Pinpoint the cell where the given text exists, returning its (X, Y) midpoint coordinate. 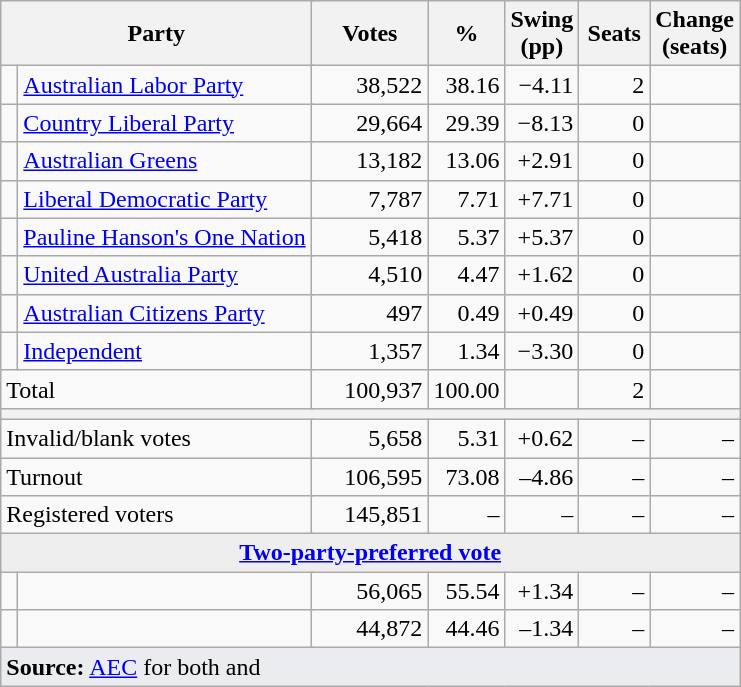
7,787 (370, 199)
−3.30 (542, 351)
13.06 (466, 161)
4.47 (466, 275)
−4.11 (542, 85)
497 (370, 313)
+5.37 (542, 237)
Australian Labor Party (165, 85)
106,595 (370, 477)
44,872 (370, 629)
29,664 (370, 123)
Swing (pp) (542, 34)
Liberal Democratic Party (165, 199)
100.00 (466, 389)
+2.91 (542, 161)
1.34 (466, 351)
Total (156, 389)
7.71 (466, 199)
+1.34 (542, 591)
United Australia Party (165, 275)
Invalid/blank votes (156, 438)
–4.86 (542, 477)
Registered voters (156, 515)
% (466, 34)
–1.34 (542, 629)
5,418 (370, 237)
Australian Citizens Party (165, 313)
+1.62 (542, 275)
100,937 (370, 389)
38,522 (370, 85)
Change (seats) (695, 34)
145,851 (370, 515)
0.49 (466, 313)
5,658 (370, 438)
Country Liberal Party (165, 123)
Source: AEC for both and (370, 667)
13,182 (370, 161)
29.39 (466, 123)
+0.49 (542, 313)
5.37 (466, 237)
Party (156, 34)
Pauline Hanson's One Nation (165, 237)
Votes (370, 34)
5.31 (466, 438)
1,357 (370, 351)
56,065 (370, 591)
Turnout (156, 477)
73.08 (466, 477)
Seats (614, 34)
44.46 (466, 629)
55.54 (466, 591)
Australian Greens (165, 161)
Two-party-preferred vote (370, 553)
4,510 (370, 275)
+7.71 (542, 199)
−8.13 (542, 123)
Independent (165, 351)
38.16 (466, 85)
+0.62 (542, 438)
